Locate the cell with the specified text and output its [x, y] center coordinate. 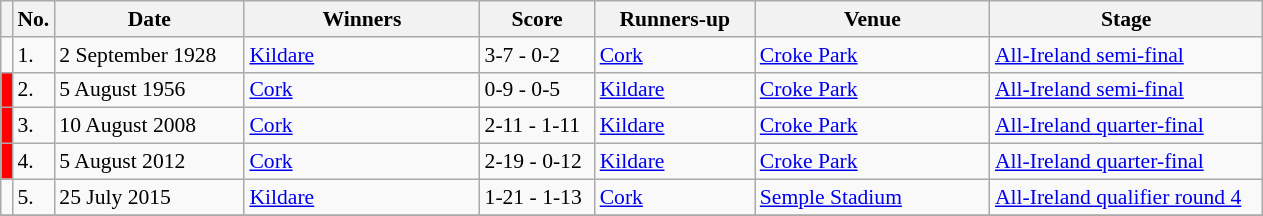
5 August 1956 [149, 90]
All-Ireland qualifier round 4 [1126, 197]
No. [33, 19]
2 September 1928 [149, 55]
5 August 2012 [149, 162]
2-11 - 1-11 [538, 126]
2. [33, 90]
4. [33, 162]
Date [149, 19]
1-21 - 1-13 [538, 197]
Winners [362, 19]
Semple Stadium [872, 197]
Venue [872, 19]
3. [33, 126]
3-7 - 0-2 [538, 55]
Stage [1126, 19]
Runners-up [675, 19]
2-19 - 0-12 [538, 162]
5. [33, 197]
1. [33, 55]
0-9 - 0-5 [538, 90]
10 August 2008 [149, 126]
Score [538, 19]
25 July 2015 [149, 197]
